Provide the (X, Y) coordinate of the cell's center where the given text is located.  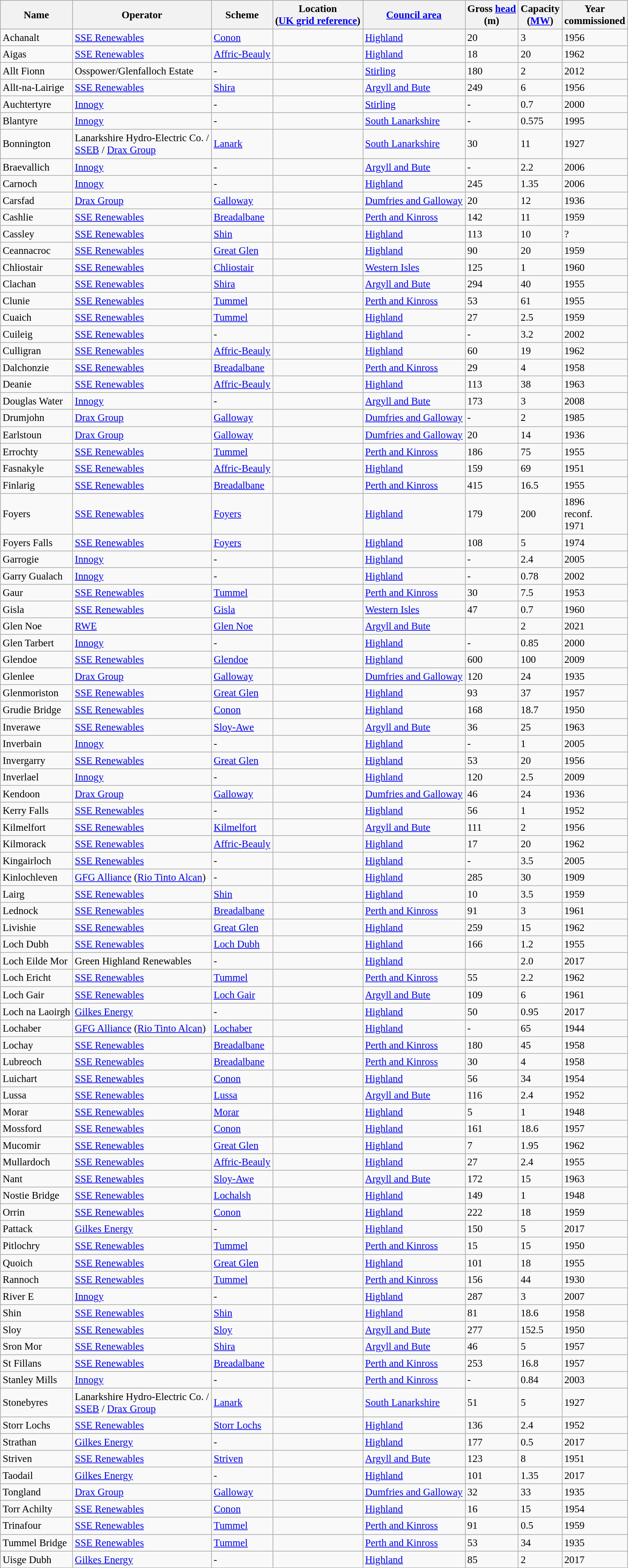
8 (540, 1459)
Strathan (37, 1442)
29 (492, 368)
Kingairloch (37, 861)
16.5 (540, 485)
Gross head(m) (492, 15)
93 (492, 694)
1.2 (540, 944)
Douglas Water (37, 401)
Tongland (37, 1492)
32 (492, 1492)
2.0 (540, 961)
Bonnington (37, 144)
Allt-na-Lairige (37, 88)
1909 (595, 878)
19 (540, 351)
Sron Mor (37, 1347)
Name (37, 15)
Trinafour (37, 1526)
Orrin (37, 1213)
0.95 (540, 1012)
161 (492, 1129)
Luichart (37, 1078)
75 (540, 452)
Tummel Bridge (37, 1543)
Allt Fionn (37, 71)
Lubreoch (37, 1062)
136 (492, 1425)
Pattack (37, 1229)
14 (540, 435)
Drumjohn (37, 418)
Green Highland Renewables (142, 961)
123 (492, 1459)
Earlstoun (37, 435)
1953 (595, 593)
100 (540, 660)
Inverawe (37, 727)
Rannoch (37, 1279)
Osspower/Glenfalloch Estate (142, 71)
16.8 (540, 1363)
142 (492, 217)
0.78 (540, 576)
1.95 (540, 1146)
Torr Achilty (37, 1509)
Loch Eilde Mor (37, 961)
Stanley Mills (37, 1380)
168 (492, 710)
249 (492, 88)
Scheme (242, 15)
Glenmoriston (37, 694)
37 (540, 694)
172 (492, 1179)
Stonebyres (37, 1402)
Council area (414, 15)
Aigas (37, 54)
RWE (142, 626)
Pitlochry (37, 1246)
? (595, 234)
Uisge Dubh (37, 1560)
Kinlochleven (37, 878)
Quoich (37, 1263)
7.5 (540, 593)
16 (492, 1509)
Lairg (37, 894)
149 (492, 1196)
17 (492, 844)
Grudie Bridge (37, 710)
Braevallich (37, 167)
Cashlie (37, 217)
Garry Gualach (37, 576)
Kilmorack (37, 844)
1896reconf.1971 (595, 514)
2008 (595, 401)
0.84 (540, 1380)
69 (540, 468)
St Fillans (37, 1363)
Livishie (37, 928)
1995 (595, 122)
166 (492, 944)
Fasnakyle (37, 468)
287 (492, 1296)
Yearcommissioned (595, 15)
Taodail (37, 1476)
60 (492, 351)
Cuileig (37, 335)
2012 (595, 71)
259 (492, 928)
Carnoch (37, 184)
600 (492, 660)
109 (492, 995)
Finlarig (37, 485)
2021 (595, 626)
253 (492, 1363)
Lednock (37, 911)
2003 (595, 1380)
Glenlee (37, 677)
Glen Tarbert (37, 643)
50 (492, 1012)
Operator (142, 15)
1974 (595, 543)
173 (492, 401)
200 (540, 514)
Capacity(MW) (540, 15)
Errochty (37, 452)
177 (492, 1442)
Nostie Bridge (37, 1196)
Mullardoch (37, 1162)
152.5 (540, 1330)
Lochalsh (242, 1196)
3.2 (540, 335)
Deanie (37, 384)
111 (492, 827)
Clunie (37, 301)
33 (540, 1492)
51 (492, 1402)
Mossford (37, 1129)
Invergarry (37, 760)
2007 (595, 1296)
Inverbain (37, 743)
Clachan (37, 284)
44 (540, 1279)
Dalchonzie (37, 368)
36 (492, 727)
0.575 (540, 122)
Gaur (37, 593)
1930 (595, 1279)
Cassley (37, 234)
Loch na Laoirgh (37, 1012)
Kendoon (37, 794)
7 (492, 1146)
47 (492, 610)
Mucomir (37, 1146)
1985 (595, 418)
Garrogie (37, 559)
Culligran (37, 351)
85 (492, 1560)
45 (540, 1045)
Location(UK grid reference) (318, 15)
90 (492, 251)
65 (540, 1028)
38 (540, 384)
294 (492, 284)
River E (37, 1296)
150 (492, 1229)
222 (492, 1213)
159 (492, 468)
81 (492, 1313)
12 (540, 200)
61 (540, 301)
55 (492, 978)
Loch Ericht (37, 978)
245 (492, 184)
Ceannacroc (37, 251)
108 (492, 543)
125 (492, 267)
1944 (595, 1028)
Lochay (37, 1045)
Kerry Falls (37, 811)
Blantyre (37, 122)
277 (492, 1330)
Inverlael (37, 777)
40 (540, 284)
116 (492, 1095)
Foyers Falls (37, 543)
186 (492, 452)
Cuaich (37, 318)
25 (540, 727)
285 (492, 878)
Carsfad (37, 200)
179 (492, 514)
Auchtertyre (37, 105)
0.85 (540, 643)
18.7 (540, 710)
156 (492, 1279)
415 (492, 485)
Nant (37, 1179)
Achanalt (37, 38)
